Capture the cell that displays the provided text and extract its [X, Y] central coordinate. 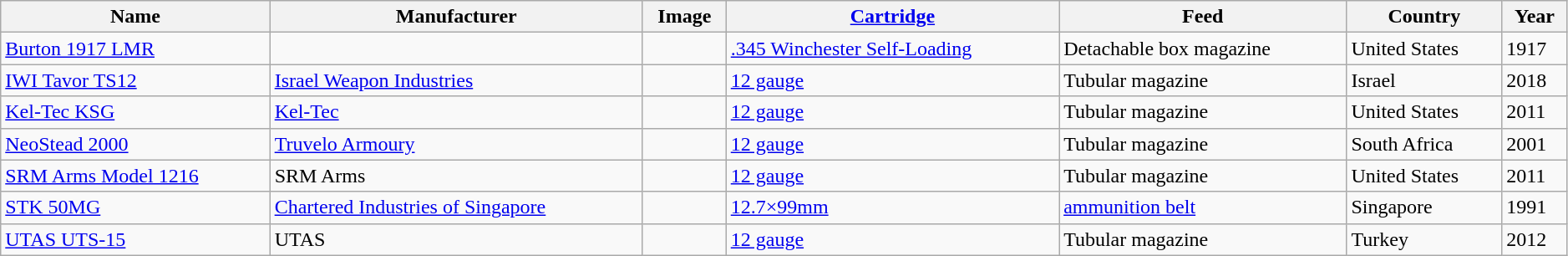
UTAS [456, 239]
.345 Winchester Self-Loading [892, 49]
Year [1535, 17]
Name [135, 17]
Cartridge [892, 17]
1917 [1535, 49]
Truvelo Armoury [456, 144]
South Africa [1424, 144]
1991 [1535, 207]
2012 [1535, 239]
SRM Arms [456, 176]
Detachable box magazine [1203, 49]
Country [1424, 17]
12.7×99mm [892, 207]
IWI Tavor TS12 [135, 80]
2018 [1535, 80]
Singapore [1424, 207]
Kel-Tec KSG [135, 112]
2001 [1535, 144]
Israel [1424, 80]
Kel-Tec [456, 112]
ammunition belt [1203, 207]
Israel Weapon Industries [456, 80]
Feed [1203, 17]
STK 50MG [135, 207]
Manufacturer [456, 17]
Chartered Industries of Singapore [456, 207]
UTAS UTS-15 [135, 239]
Image [684, 17]
Turkey [1424, 239]
Burton 1917 LMR [135, 49]
NeoStead 2000 [135, 144]
SRM Arms Model 1216 [135, 176]
